For the text-containing cell, return its midpoint in [x, y] coordinate format. 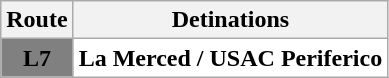
La Merced / USAC Periferico [230, 58]
Route [37, 20]
L7 [37, 58]
Detinations [230, 20]
